Determine the [x, y] coordinate at the center of the cell enclosing the given text.  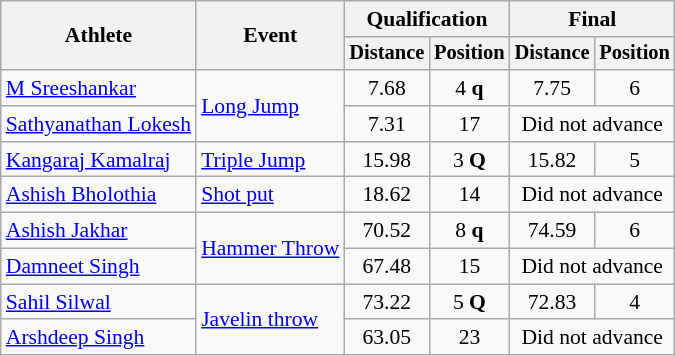
Sathyanathan Lokesh [98, 124]
Sahil Silwal [98, 302]
7.75 [552, 88]
Ashish Jakhar [98, 231]
72.83 [552, 302]
4 [634, 302]
67.48 [386, 267]
Damneet Singh [98, 267]
15.98 [386, 160]
Qualification [426, 19]
Hammer Throw [270, 248]
5 [634, 160]
Athlete [98, 36]
14 [469, 195]
7.31 [386, 124]
74.59 [552, 231]
8 q [469, 231]
23 [469, 338]
70.52 [386, 231]
7.68 [386, 88]
Arshdeep Singh [98, 338]
M Sreeshankar [98, 88]
63.05 [386, 338]
Long Jump [270, 106]
Triple Jump [270, 160]
4 q [469, 88]
17 [469, 124]
15.82 [552, 160]
3 Q [469, 160]
Shot put [270, 195]
Ashish Bholothia [98, 195]
18.62 [386, 195]
Final [592, 19]
5 Q [469, 302]
Javelin throw [270, 320]
73.22 [386, 302]
Kangaraj Kamalraj [98, 160]
15 [469, 267]
Event [270, 36]
